Capture the cell that displays the provided text and extract its (x, y) central coordinate. 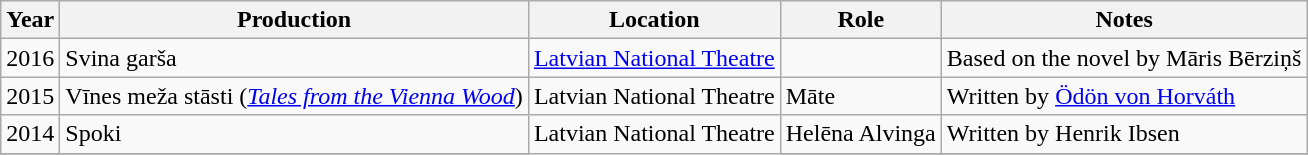
Written by Ödön von Horváth (1124, 96)
Vīnes meža stāsti (Tales from the Vienna Wood) (294, 96)
Written by Henrik Ibsen (1124, 134)
Helēna Alvinga (860, 134)
2015 (30, 96)
Role (860, 20)
Svina garša (294, 58)
Year (30, 20)
Spoki (294, 134)
Notes (1124, 20)
2014 (30, 134)
Location (654, 20)
Production (294, 20)
Based on the novel by Māris Bērziņš (1124, 58)
2016 (30, 58)
Māte (860, 96)
